Determine the (x, y) coordinate at the center of the cell enclosing the given text.  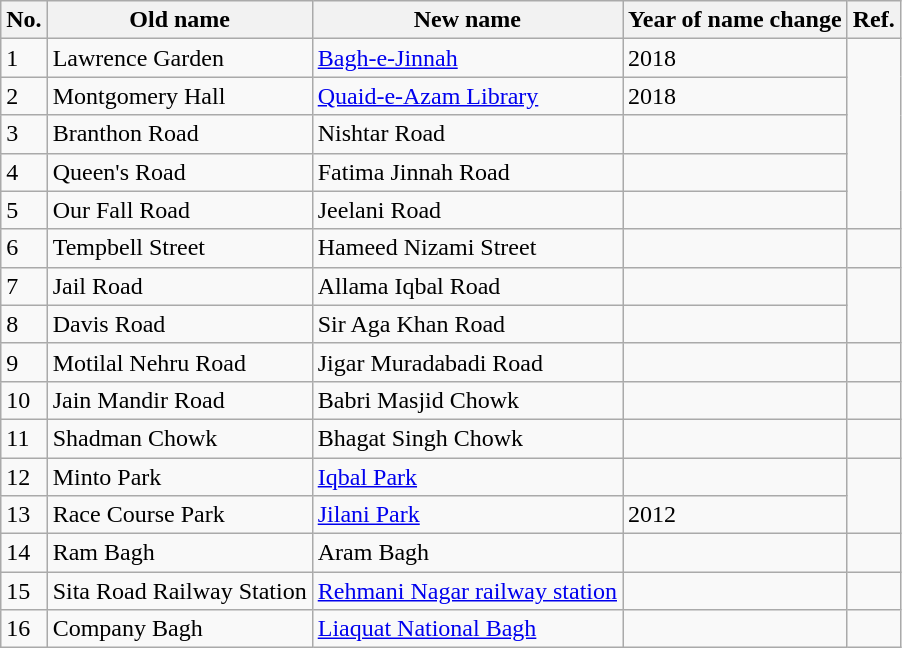
Old name (180, 20)
Quaid-e-Azam Library (467, 96)
4 (24, 172)
Jigar Muradabadi Road (467, 362)
Ram Bagh (180, 553)
Minto Park (180, 477)
7 (24, 286)
Hameed Nizami Street (467, 248)
11 (24, 438)
1 (24, 58)
12 (24, 477)
New name (467, 20)
Jeelani Road (467, 210)
2 (24, 96)
Bagh-e-Jinnah (467, 58)
Sir Aga Khan Road (467, 324)
Rehmani Nagar railway station (467, 591)
Nishtar Road (467, 134)
Jilani Park (467, 515)
Bhagat Singh Chowk (467, 438)
Motilal Nehru Road (180, 362)
Company Bagh (180, 629)
Tempbell Street (180, 248)
Fatima Jinnah Road (467, 172)
Shadman Chowk (180, 438)
Sita Road Railway Station (180, 591)
16 (24, 629)
Jain Mandir Road (180, 400)
5 (24, 210)
Race Course Park (180, 515)
6 (24, 248)
8 (24, 324)
Jail Road (180, 286)
Allama Iqbal Road (467, 286)
13 (24, 515)
3 (24, 134)
Year of name change (736, 20)
15 (24, 591)
14 (24, 553)
No. (24, 20)
Babri Masjid Chowk (467, 400)
Iqbal Park (467, 477)
Liaquat National Bagh (467, 629)
Our Fall Road (180, 210)
Queen's Road (180, 172)
Ref. (874, 20)
Aram Bagh (467, 553)
9 (24, 362)
Davis Road (180, 324)
2012 (736, 515)
Montgomery Hall (180, 96)
Branthon Road (180, 134)
Lawrence Garden (180, 58)
10 (24, 400)
